Search for the cell housing the specified text and yield its (X, Y) center coordinate. 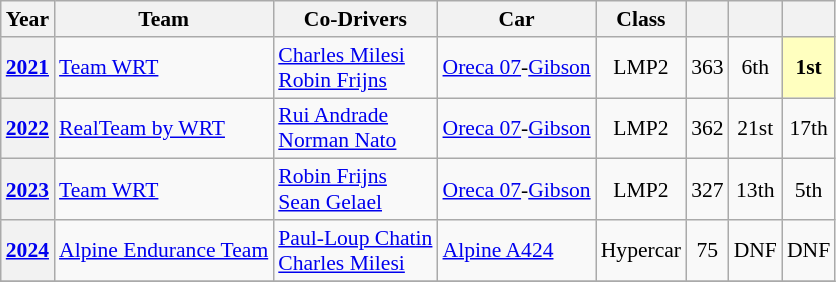
13th (756, 190)
363 (708, 68)
Year (28, 19)
21st (756, 128)
Class (641, 19)
Alpine A424 (516, 250)
Charles Milesi Robin Frijns (355, 68)
Hypercar (641, 250)
Team (164, 19)
2023 (28, 190)
6th (756, 68)
17th (808, 128)
Co-Drivers (355, 19)
Robin Frijns Sean Gelael (355, 190)
Paul-Loup Chatin Charles Milesi (355, 250)
1st (808, 68)
Car (516, 19)
5th (808, 190)
Alpine Endurance Team (164, 250)
2024 (28, 250)
362 (708, 128)
2021 (28, 68)
327 (708, 190)
2022 (28, 128)
75 (708, 250)
RealTeam by WRT (164, 128)
Rui Andrade Norman Nato (355, 128)
